Provide the (X, Y) coordinate of the cell's center where the given text is located.  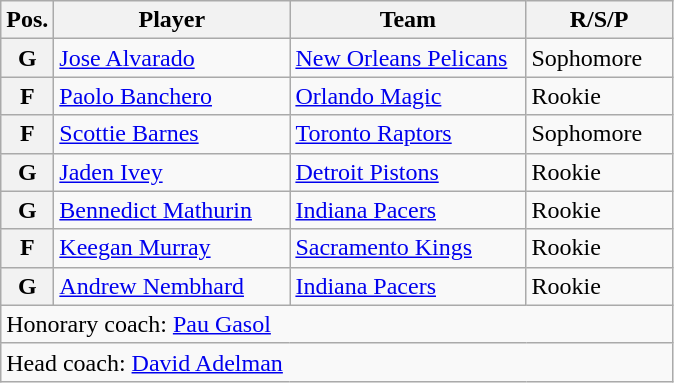
Andrew Nembhard (172, 286)
Detroit Pistons (408, 172)
New Orleans Pelicans (408, 58)
Pos. (28, 20)
Team (408, 20)
Keegan Murray (172, 248)
Orlando Magic (408, 96)
Head coach: David Adelman (336, 362)
Paolo Banchero (172, 96)
Jaden Ivey (172, 172)
Bennedict Mathurin (172, 210)
Honorary coach: Pau Gasol (336, 324)
Sacramento Kings (408, 248)
Toronto Raptors (408, 134)
R/S/P (599, 20)
Player (172, 20)
Jose Alvarado (172, 58)
Scottie Barnes (172, 134)
